Scan for the cell matching the given text and deliver its (X, Y) coordinate at center. 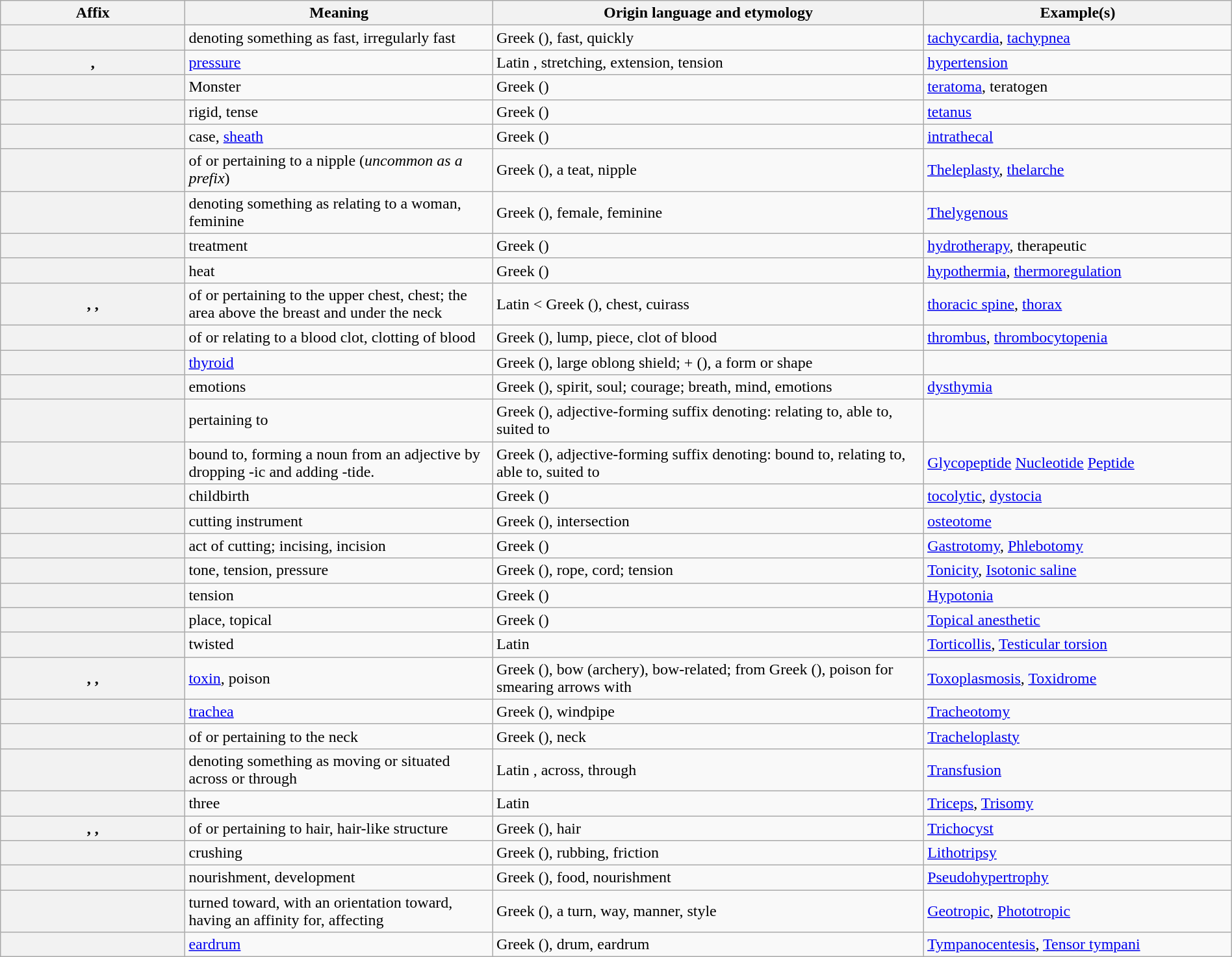
Latin , stretching, extension, tension (708, 62)
Meaning (339, 13)
cutting instrument (339, 521)
Latin < Greek (), chest, cuirass (708, 304)
of or pertaining to the neck (339, 736)
thyroid (339, 362)
turned toward, with an orientation toward, having an affinity for, affecting (339, 911)
of or pertaining to the upper chest, chest; the area above the breast and under the neck (339, 304)
Greek (), hair (708, 828)
teratoma, teratogen (1078, 87)
case, sheath (339, 136)
Greek (), windpipe (708, 711)
pressure (339, 62)
Latin , across, through (708, 769)
rigid, tense (339, 112)
Gastrotomy, Phlebotomy (1078, 546)
Lithotripsy (1078, 853)
trachea (339, 711)
Greek (), a turn, way, manner, style (708, 911)
eardrum (339, 945)
denoting something as moving or situated across or through (339, 769)
Hypotonia (1078, 595)
Greek (), a teat, nipple (708, 170)
twisted (339, 644)
treatment (339, 246)
Greek (), large oblong shield; + (), a form or shape (708, 362)
Tracheloplasty (1078, 736)
Greek (), intersection (708, 521)
place, topical (339, 620)
osteotome (1078, 521)
Glycopeptide Nucleotide Peptide (1078, 463)
pertaining to (339, 421)
tocolytic, dystocia (1078, 496)
Thelygenous (1078, 212)
Toxoplasmosis, Toxidrome (1078, 678)
Greek (), fast, quickly (708, 38)
Greek (), rubbing, friction (708, 853)
nourishment, development (339, 878)
tension (339, 595)
Tympanocentesis, Tensor tympani (1078, 945)
hypothermia, thermoregulation (1078, 270)
Greek (), food, nourishment (708, 878)
act of cutting; incising, incision (339, 546)
of or relating to a blood clot, clotting of blood (339, 337)
of or pertaining to a nipple (uncommon as a prefix) (339, 170)
three (339, 803)
toxin, poison (339, 678)
Greek (), lump, piece, clot of blood (708, 337)
Tracheotomy (1078, 711)
Greek (), adjective-forming suffix denoting: bound to, relating to, able to, suited to (708, 463)
dysthymia (1078, 387)
Geotropic, Phototropic (1078, 911)
Example(s) (1078, 13)
Affix (93, 13)
Origin language and etymology (708, 13)
tone, tension, pressure (339, 570)
Transfusion (1078, 769)
, (93, 62)
bound to, forming a noun from an adjective by dropping -ic and adding -tide. (339, 463)
Monster (339, 87)
tachycardia, tachypnea (1078, 38)
hydrotherapy, therapeutic (1078, 246)
thoracic spine, thorax (1078, 304)
Greek (), female, feminine (708, 212)
Greek (), spirit, soul; courage; breath, mind, emotions (708, 387)
thrombus, thrombocytopenia (1078, 337)
Greek (), adjective-forming suffix denoting: relating to, able to, suited to (708, 421)
heat (339, 270)
childbirth (339, 496)
Triceps, Trisomy (1078, 803)
intrathecal (1078, 136)
Greek (), neck (708, 736)
Pseudohypertrophy (1078, 878)
Greek (), drum, eardrum (708, 945)
of or pertaining to hair, hair-like structure (339, 828)
denoting something as fast, irregularly fast (339, 38)
Torticollis, Testicular torsion (1078, 644)
tetanus (1078, 112)
emotions (339, 387)
Trichocyst (1078, 828)
crushing (339, 853)
Greek (), bow (archery), bow-related; from Greek (), poison for smearing arrows with (708, 678)
Theleplasty, thelarche (1078, 170)
hypertension (1078, 62)
Greek (), rope, cord; tension (708, 570)
Tonicity, Isotonic saline (1078, 570)
denoting something as relating to a woman, feminine (339, 212)
Topical anesthetic (1078, 620)
